Scan for the cell matching the given text and deliver its (x, y) coordinate at center. 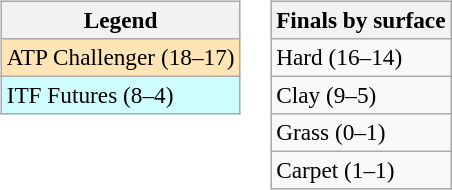
ATP Challenger (18–17) (120, 57)
ITF Futures (8–4) (120, 95)
Clay (9–5) (361, 95)
Carpet (1–1) (361, 171)
Grass (0–1) (361, 133)
Legend (120, 20)
Hard (16–14) (361, 57)
Finals by surface (361, 20)
